Detect which cell encompasses the target text, then output its [X, Y] center coordinate. 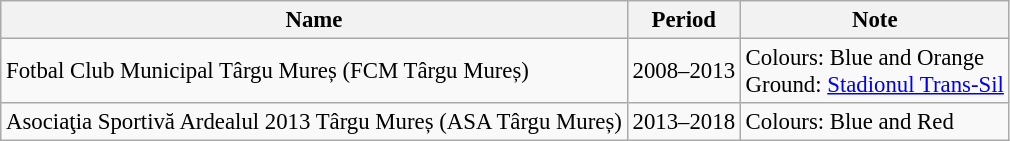
Colours: Blue and OrangeGround: Stadionul Trans-Sil [874, 72]
2013–2018 [684, 122]
2008–2013 [684, 72]
Name [314, 20]
Period [684, 20]
Fotbal Club Municipal Târgu Mureș (FCM Târgu Mureș) [314, 72]
Colours: Blue and Red [874, 122]
Asociaţia Sportivă Ardealul 2013 Târgu Mureș (ASA Târgu Mureș) [314, 122]
Note [874, 20]
